Capture the cell that displays the provided text and extract its (X, Y) central coordinate. 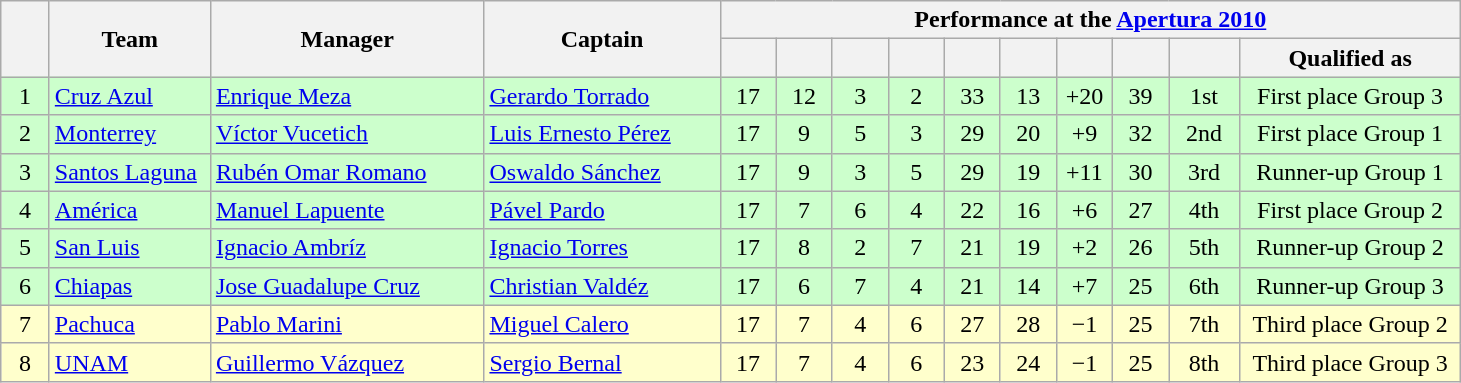
14 (1028, 286)
32 (1140, 134)
Cruz Azul (130, 96)
+2 (1084, 248)
Enrique Meza (347, 96)
+11 (1084, 172)
UNAM (130, 362)
First place Group 3 (1350, 96)
28 (1028, 324)
Ignacio Torres (602, 248)
San Luis (130, 248)
16 (1028, 210)
Performance at the Apertura 2010 (1090, 20)
Runner-up Group 1 (1350, 172)
Third place Group 2 (1350, 324)
Ignacio Ambríz (347, 248)
Runner-up Group 2 (1350, 248)
Miguel Calero (602, 324)
39 (1140, 96)
26 (1140, 248)
Guillermo Vázquez (347, 362)
Santos Laguna (130, 172)
3rd (1204, 172)
6th (1204, 286)
Team (130, 39)
1st (1204, 96)
Jose Guadalupe Cruz (347, 286)
Chiapas (130, 286)
+6 (1084, 210)
Captain (602, 39)
Gerardo Torrado (602, 96)
Christian Valdéz (602, 286)
Rubén Omar Romano (347, 172)
Víctor Vucetich (347, 134)
23 (972, 362)
América (130, 210)
Manuel Lapuente (347, 210)
5th (1204, 248)
Sergio Bernal (602, 362)
Pável Pardo (602, 210)
Runner-up Group 3 (1350, 286)
First place Group 2 (1350, 210)
24 (1028, 362)
1 (26, 96)
8th (1204, 362)
Luis Ernesto Pérez (602, 134)
Oswaldo Sánchez (602, 172)
Manager (347, 39)
30 (1140, 172)
+9 (1084, 134)
Third place Group 3 (1350, 362)
2nd (1204, 134)
33 (972, 96)
7th (1204, 324)
Pachuca (130, 324)
13 (1028, 96)
Monterrey (130, 134)
+20 (1084, 96)
22 (972, 210)
20 (1028, 134)
Qualified as (1350, 58)
Pablo Marini (347, 324)
+7 (1084, 286)
4th (1204, 210)
First place Group 1 (1350, 134)
12 (804, 96)
